For the text-containing cell, return its midpoint in [X, Y] coordinate format. 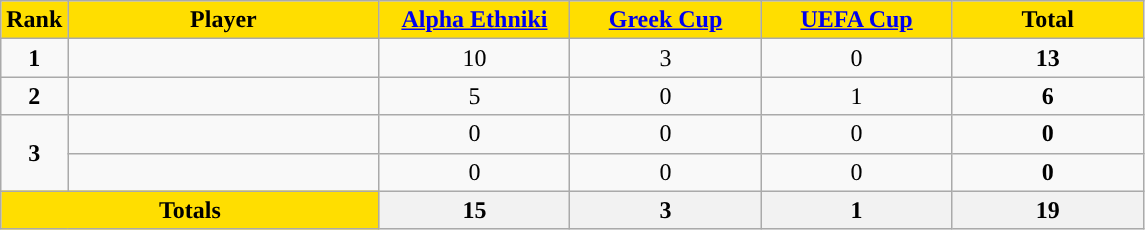
Greek Cup [666, 20]
Total [1048, 20]
6 [1048, 96]
13 [1048, 58]
10 [474, 58]
15 [474, 210]
Alpha Ethniki [474, 20]
2 [34, 96]
Player [224, 20]
19 [1048, 210]
Totals [190, 210]
5 [474, 96]
UEFA Cup [856, 20]
Rank [34, 20]
